Return the (x, y) coordinate for the center point of the cell that contains the specified text.  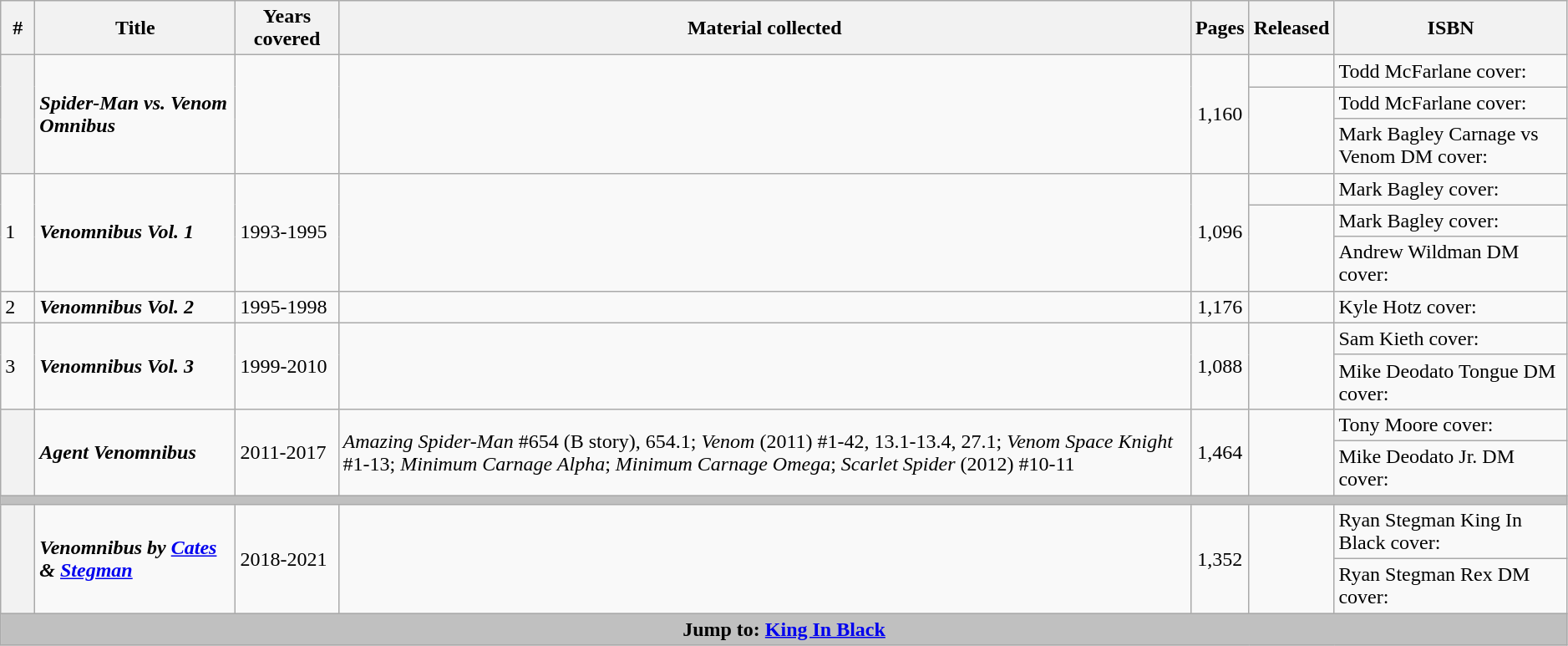
2011-2017 (287, 451)
Spider-Man vs. Venom Omnibus (135, 114)
Jump to: King In Black (784, 629)
Mark Bagley Carnage vs Venom DM cover: (1450, 145)
2 (18, 307)
2018-2021 (287, 559)
1995-1998 (287, 307)
3 (18, 366)
ISBN (1450, 28)
Years covered (287, 28)
1,096 (1220, 232)
Venomnibus Vol. 2 (135, 307)
Mike Deodato Jr. DM cover: (1450, 468)
Material collected (764, 28)
1999-2010 (287, 366)
Venomnibus Vol. 3 (135, 366)
1,160 (1220, 114)
1,176 (1220, 307)
1,464 (1220, 451)
Venomnibus by Cates & Stegman (135, 559)
Released (1291, 28)
1 (18, 232)
Ryan Stegman King In Black cover: (1450, 532)
Sam Kieth cover: (1450, 338)
Ryan Stegman Rex DM cover: (1450, 587)
Mike Deodato Tongue DM cover: (1450, 381)
Pages (1220, 28)
Kyle Hotz cover: (1450, 307)
Title (135, 28)
Tony Moore cover: (1450, 425)
1993-1995 (287, 232)
Venomnibus Vol. 1 (135, 232)
1,352 (1220, 559)
# (18, 28)
Agent Venomnibus (135, 451)
Andrew Wildman DM cover: (1450, 264)
1,088 (1220, 366)
